Output the (X, Y) coordinate of the center of the cell containing the given text.  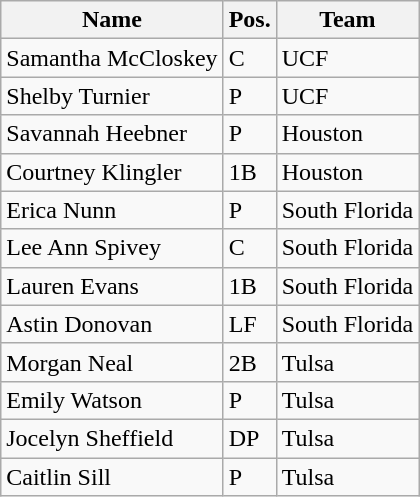
DP (250, 438)
Team (347, 20)
Astin Donovan (112, 324)
LF (250, 324)
Morgan Neal (112, 362)
Samantha McCloskey (112, 58)
Erica Nunn (112, 210)
Pos. (250, 20)
Savannah Heebner (112, 134)
Courtney Klingler (112, 172)
Emily Watson (112, 400)
2B (250, 362)
Caitlin Sill (112, 477)
Jocelyn Sheffield (112, 438)
Name (112, 20)
Lauren Evans (112, 286)
Shelby Turnier (112, 96)
Lee Ann Spivey (112, 248)
